Search for the cell housing the specified text and yield its [x, y] center coordinate. 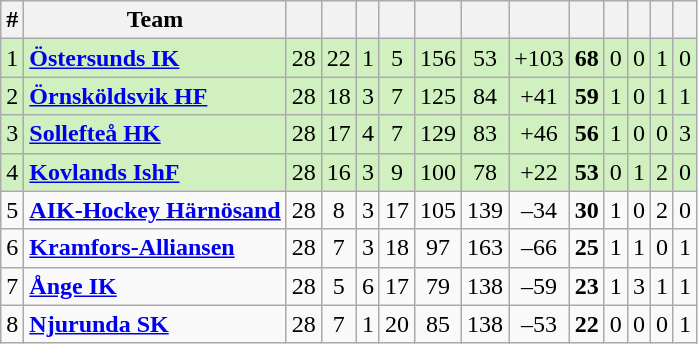
9 [396, 172]
97 [438, 248]
+103 [540, 58]
105 [438, 210]
78 [486, 172]
156 [438, 58]
# [12, 20]
Njurunda SK [155, 324]
Ånge IK [155, 286]
83 [486, 134]
139 [486, 210]
–59 [540, 286]
56 [586, 134]
16 [338, 172]
–53 [540, 324]
163 [486, 248]
129 [438, 134]
–66 [540, 248]
79 [438, 286]
25 [586, 248]
+46 [540, 134]
85 [438, 324]
68 [586, 58]
–34 [540, 210]
100 [438, 172]
59 [586, 96]
Sollefteå HK [155, 134]
20 [396, 324]
Team [155, 20]
Örnsköldsvik HF [155, 96]
Östersunds IK [155, 58]
Kramfors-Alliansen [155, 248]
Kovlands IshF [155, 172]
23 [586, 286]
AIK-Hockey Härnösand [155, 210]
+41 [540, 96]
125 [438, 96]
+22 [540, 172]
84 [486, 96]
30 [586, 210]
